Locate the cell with the specified text and output its (x, y) center coordinate. 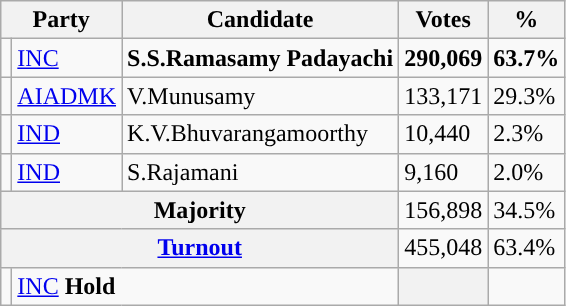
10,440 (444, 134)
S.Rajamani (260, 172)
133,171 (444, 96)
34.5% (526, 210)
290,069 (444, 58)
156,898 (444, 210)
2.0% (526, 172)
INC Hold (206, 286)
29.3% (526, 96)
Party (62, 20)
63.7% (526, 58)
S.S.Ramasamy Padayachi (260, 58)
K.V.Bhuvarangamoorthy (260, 134)
INC (67, 58)
% (526, 20)
Candidate (260, 20)
Votes (444, 20)
2.3% (526, 134)
V.Munusamy (260, 96)
455,048 (444, 248)
9,160 (444, 172)
63.4% (526, 248)
Majority (200, 210)
Turnout (200, 248)
AIADMK (67, 96)
